Search for the cell housing the specified text and yield its [X, Y] center coordinate. 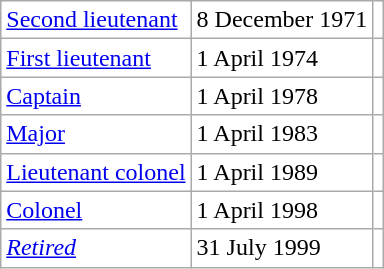
1 April 1989 [282, 172]
Retired [96, 248]
1 April 1998 [282, 210]
31 July 1999 [282, 248]
8 December 1971 [282, 20]
Second lieutenant [96, 20]
Colonel [96, 210]
1 April 1983 [282, 134]
1 April 1978 [282, 96]
Lieutenant colonel [96, 172]
First lieutenant [96, 58]
1 April 1974 [282, 58]
Major [96, 134]
Captain [96, 96]
